Return the [X, Y] coordinate for the center point of the cell that contains the specified text.  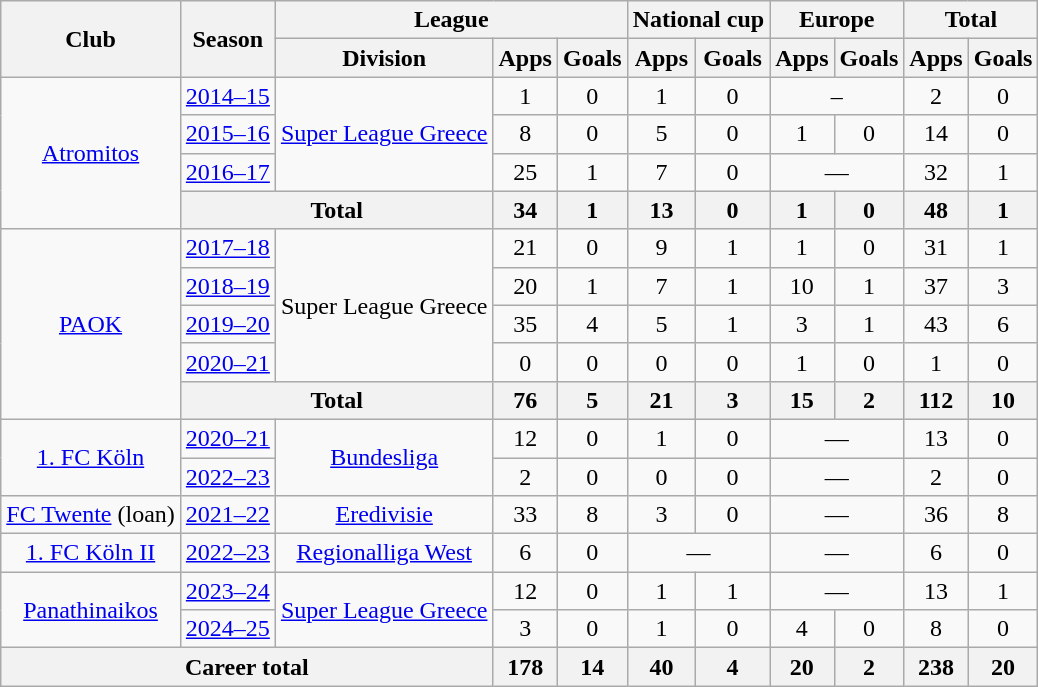
Career total [247, 667]
2018–19 [228, 286]
34 [525, 210]
15 [802, 400]
76 [525, 400]
2014–15 [228, 96]
112 [936, 400]
178 [525, 667]
Eredivisie [384, 515]
PAOK [91, 324]
Panathinaikos [91, 610]
FC Twente (loan) [91, 515]
2019–20 [228, 324]
25 [525, 172]
32 [936, 172]
31 [936, 248]
35 [525, 324]
Bundesliga [384, 457]
238 [936, 667]
43 [936, 324]
Club [91, 39]
33 [525, 515]
Europe [837, 20]
2023–24 [228, 591]
League [451, 20]
2017–18 [228, 248]
Atromitos [91, 153]
1. FC Köln [91, 457]
1. FC Köln II [91, 553]
9 [661, 248]
Division [384, 58]
Season [228, 39]
40 [661, 667]
National cup [698, 20]
– [837, 96]
37 [936, 286]
36 [936, 515]
2021–22 [228, 515]
2015–16 [228, 134]
2024–25 [228, 629]
48 [936, 210]
2016–17 [228, 172]
Regionalliga West [384, 553]
